Capture the cell that displays the provided text and extract its (x, y) central coordinate. 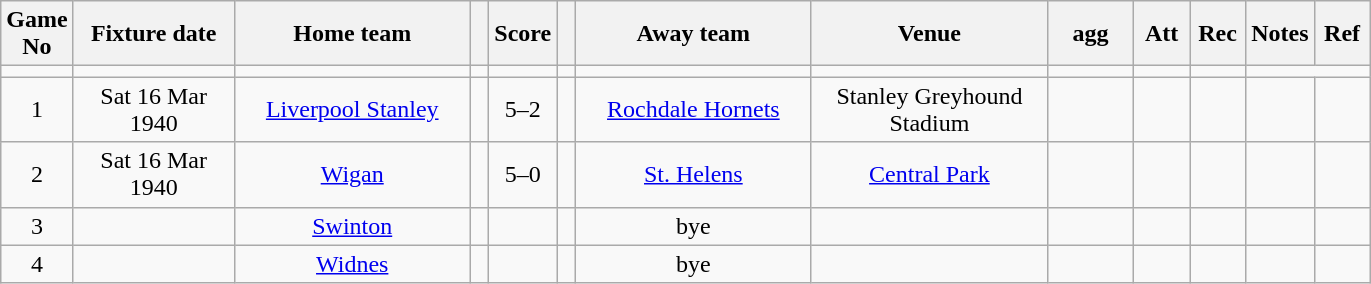
Wigan (352, 174)
Liverpool Stanley (352, 110)
Att (1162, 34)
5–0 (523, 174)
Score (523, 34)
2 (37, 174)
Swinton (352, 226)
Widnes (352, 264)
Away team (693, 34)
Game No (37, 34)
St. Helens (693, 174)
5–2 (523, 110)
Venue (929, 34)
Notes (1280, 34)
Ref (1342, 34)
3 (37, 226)
agg (1090, 34)
Central Park (929, 174)
Home team (352, 34)
Stanley Greyhound Stadium (929, 110)
4 (37, 264)
Fixture date (154, 34)
Rochdale Hornets (693, 110)
Rec (1218, 34)
1 (37, 110)
